Detect which cell encompasses the target text, then output its (X, Y) center coordinate. 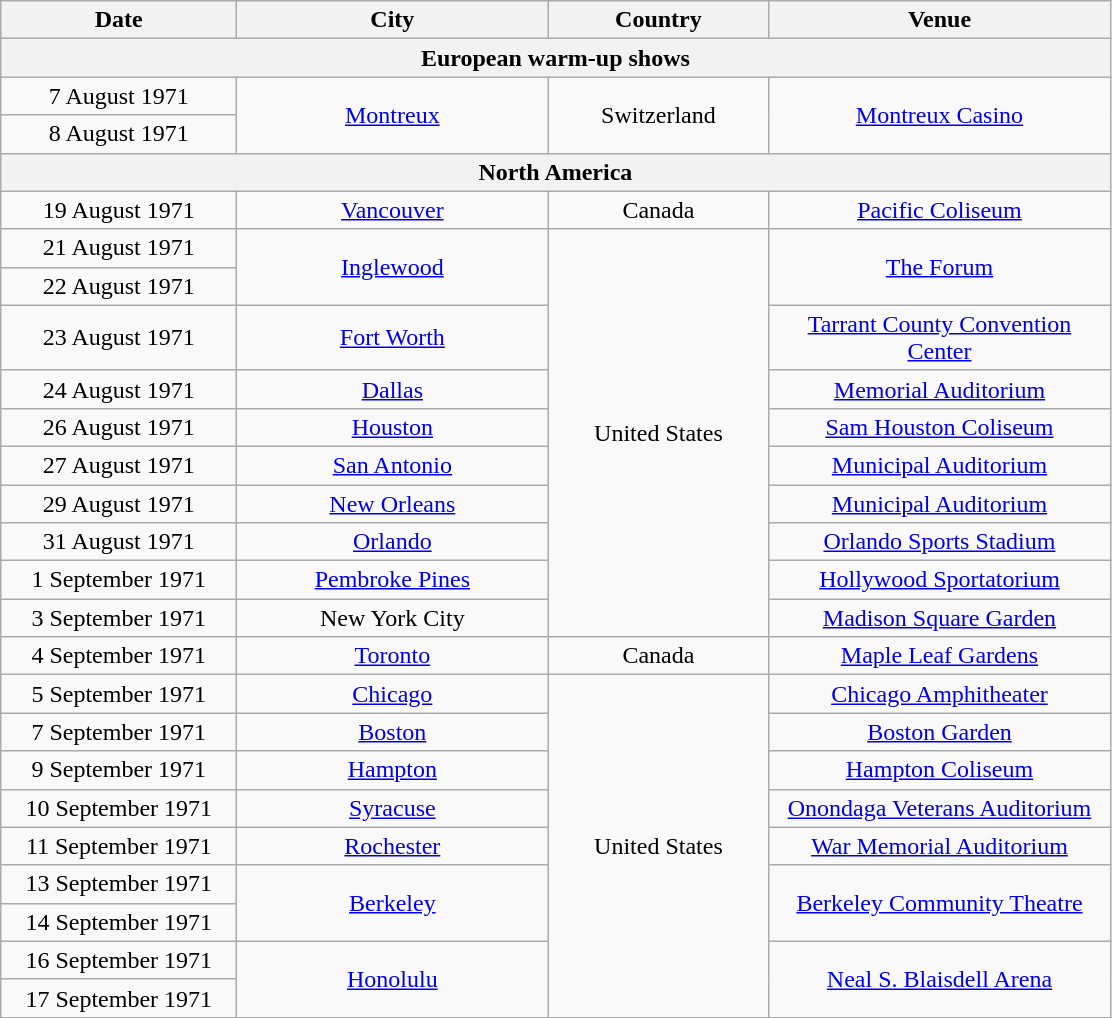
17 September 1971 (119, 998)
23 August 1971 (119, 338)
North America (556, 172)
Syracuse (392, 808)
Houston (392, 427)
Rochester (392, 846)
Dallas (392, 389)
27 August 1971 (119, 465)
3 September 1971 (119, 618)
Switzerland (658, 115)
War Memorial Auditorium (940, 846)
9 September 1971 (119, 770)
11 September 1971 (119, 846)
Orlando Sports Stadium (940, 542)
Date (119, 20)
10 September 1971 (119, 808)
Orlando (392, 542)
Fort Worth (392, 338)
Madison Square Garden (940, 618)
8 August 1971 (119, 134)
Venue (940, 20)
New York City (392, 618)
14 September 1971 (119, 922)
Toronto (392, 656)
Boston (392, 732)
Maple Leaf Gardens (940, 656)
City (392, 20)
Boston Garden (940, 732)
Pacific Coliseum (940, 210)
Neal S. Blaisdell Arena (940, 979)
European warm-up shows (556, 58)
Hampton (392, 770)
Vancouver (392, 210)
21 August 1971 (119, 248)
Honolulu (392, 979)
Berkeley (392, 903)
Pembroke Pines (392, 580)
San Antonio (392, 465)
5 September 1971 (119, 694)
13 September 1971 (119, 884)
Montreux Casino (940, 115)
22 August 1971 (119, 286)
Chicago (392, 694)
New Orleans (392, 503)
19 August 1971 (119, 210)
16 September 1971 (119, 960)
1 September 1971 (119, 580)
29 August 1971 (119, 503)
7 September 1971 (119, 732)
Chicago Amphitheater (940, 694)
Onondaga Veterans Auditorium (940, 808)
Berkeley Community Theatre (940, 903)
Hampton Coliseum (940, 770)
Montreux (392, 115)
24 August 1971 (119, 389)
Inglewood (392, 267)
26 August 1971 (119, 427)
31 August 1971 (119, 542)
Tarrant County Convention Center (940, 338)
Country (658, 20)
7 August 1971 (119, 96)
Memorial Auditorium (940, 389)
4 September 1971 (119, 656)
Hollywood Sportatorium (940, 580)
The Forum (940, 267)
Sam Houston Coliseum (940, 427)
